Capture the cell that displays the provided text and extract its [x, y] central coordinate. 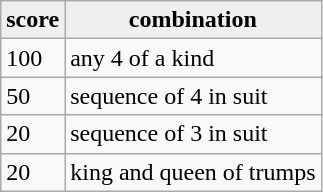
50 [33, 96]
king and queen of trumps [193, 172]
sequence of 4 in suit [193, 96]
score [33, 20]
100 [33, 58]
sequence of 3 in suit [193, 134]
any 4 of a kind [193, 58]
combination [193, 20]
